Find where the given text appears and provide that cell's center as (X, Y) coordinate. 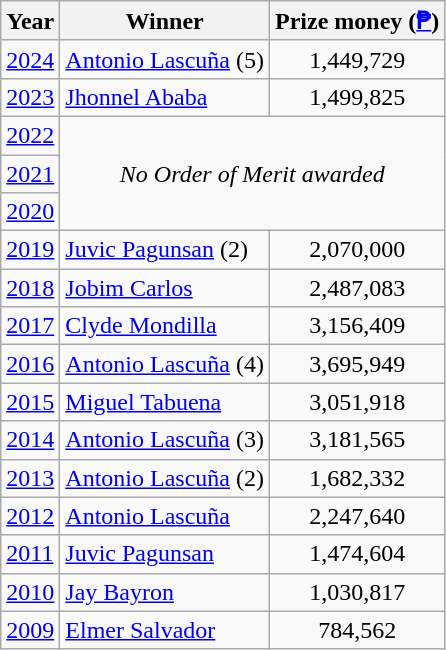
2014 (30, 440)
2024 (30, 59)
2,247,640 (356, 516)
Elmer Salvador (165, 630)
Prize money (₱) (356, 21)
No Order of Merit awarded (252, 173)
1,449,729 (356, 59)
2017 (30, 326)
Year (30, 21)
2009 (30, 630)
Clyde Mondilla (165, 326)
3,156,409 (356, 326)
Antonio Lascuña (5) (165, 59)
2021 (30, 173)
Antonio Lascuña (2) (165, 478)
2012 (30, 516)
2023 (30, 97)
Jobim Carlos (165, 288)
Jay Bayron (165, 592)
2,487,083 (356, 288)
2022 (30, 135)
2020 (30, 212)
Juvic Pagunsan (165, 554)
2018 (30, 288)
2011 (30, 554)
Antonio Lascuña (3) (165, 440)
1,682,332 (356, 478)
3,051,918 (356, 402)
Jhonnel Ababa (165, 97)
2013 (30, 478)
2010 (30, 592)
1,474,604 (356, 554)
Antonio Lascuña (165, 516)
3,181,565 (356, 440)
Antonio Lascuña (4) (165, 364)
2,070,000 (356, 250)
Miguel Tabuena (165, 402)
2016 (30, 364)
784,562 (356, 630)
3,695,949 (356, 364)
1,499,825 (356, 97)
Juvic Pagunsan (2) (165, 250)
1,030,817 (356, 592)
2015 (30, 402)
2019 (30, 250)
Winner (165, 21)
